Identify which cell holds the provided text, then report its [X, Y] central coordinate. 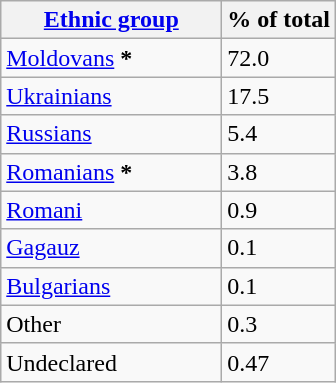
Undeclared [112, 362]
Other [112, 324]
Ukrainians [112, 96]
0.3 [279, 324]
3.8 [279, 172]
5.4 [279, 134]
Ethnic group [112, 20]
% of total [279, 20]
0.9 [279, 210]
Gagauz [112, 248]
Bulgarians [112, 286]
17.5 [279, 96]
Romanians * [112, 172]
72.0 [279, 58]
Russians [112, 134]
Moldovans * [112, 58]
0.47 [279, 362]
Romani [112, 210]
